Locate the cell with the specified text and output its (x, y) center coordinate. 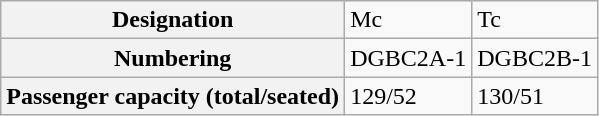
Passenger capacity (total/seated) (173, 96)
DGBC2B-1 (535, 58)
Designation (173, 20)
Numbering (173, 58)
Mc (408, 20)
129/52 (408, 96)
DGBC2A-1 (408, 58)
Tc (535, 20)
130/51 (535, 96)
